Return (x, y) of the center of cell containing provided text 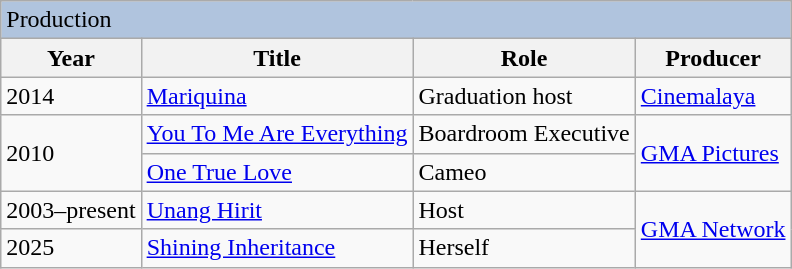
Cinemalaya (713, 96)
Role (524, 58)
You To Me Are Everything (277, 134)
One True Love (277, 172)
Herself (524, 248)
2014 (71, 96)
2010 (71, 153)
Year (71, 58)
Graduation host (524, 96)
Title (277, 58)
Producer (713, 58)
Unang Hirit (277, 210)
GMA Pictures (713, 153)
GMA Network (713, 229)
Production (396, 20)
2025 (71, 248)
Boardroom Executive (524, 134)
Host (524, 210)
2003–present (71, 210)
Cameo (524, 172)
Mariquina (277, 96)
Shining Inheritance (277, 248)
